Return the [x, y] coordinate for the center point of the cell that contains the specified text.  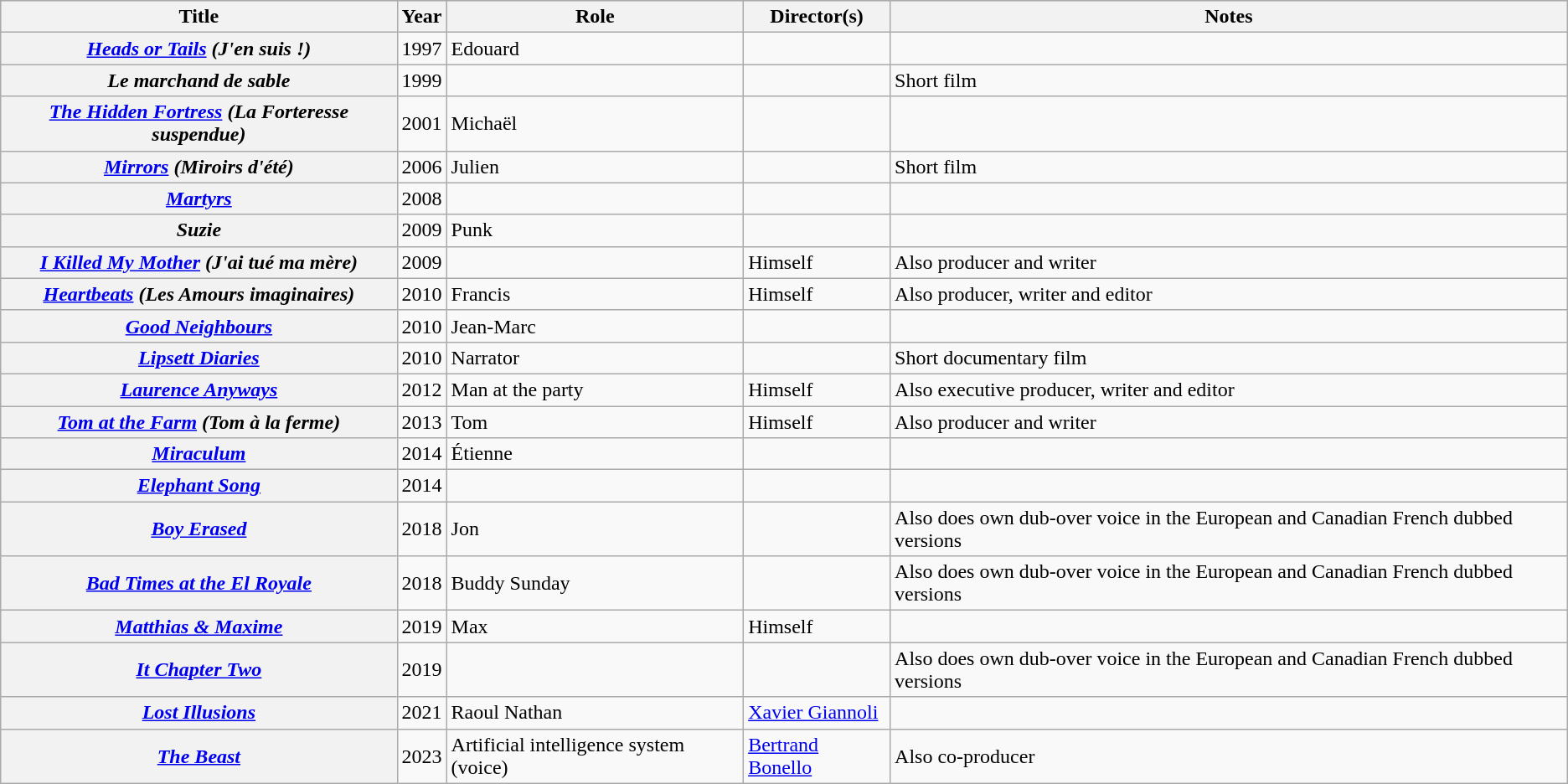
Xavier Giannoli [818, 713]
Miraculum [199, 454]
Elephant Song [199, 486]
Jon [595, 529]
Also co-producer [1230, 756]
Laurence Anyways [199, 389]
Buddy Sunday [595, 583]
Étienne [595, 454]
Good Neighbours [199, 326]
The Hidden Fortress (La Forteresse suspendue) [199, 124]
Narrator [595, 358]
Suzie [199, 230]
Tom [595, 421]
Title [199, 17]
Bad Times at the El Royale [199, 583]
Director(s) [818, 17]
Short documentary film [1230, 358]
Also producer, writer and editor [1230, 294]
Punk [595, 230]
Heartbeats (Les Amours imaginaires) [199, 294]
Artificial intelligence system (voice) [595, 756]
Julien [595, 167]
Le marchand de sable [199, 80]
Tom at the Farm (Tom à la ferme) [199, 421]
Max [595, 627]
Lipsett Diaries [199, 358]
Heads or Tails (J'en suis !) [199, 49]
1999 [422, 80]
I Killed My Mother (J'ai tué ma mère) [199, 262]
Lost Illusions [199, 713]
Jean-Marc [595, 326]
Boy Erased [199, 529]
Martyrs [199, 199]
2023 [422, 756]
It Chapter Two [199, 670]
Bertrand Bonello [818, 756]
Also executive producer, writer and editor [1230, 389]
2008 [422, 199]
2012 [422, 389]
Edouard [595, 49]
Francis [595, 294]
Man at the party [595, 389]
2021 [422, 713]
Michaël [595, 124]
2001 [422, 124]
Raoul Nathan [595, 713]
Role [595, 17]
Matthias & Maxime [199, 627]
Notes [1230, 17]
2013 [422, 421]
Year [422, 17]
Mirrors (Miroirs d'été) [199, 167]
The Beast [199, 756]
2006 [422, 167]
1997 [422, 49]
